Capture the cell that displays the provided text and extract its [x, y] central coordinate. 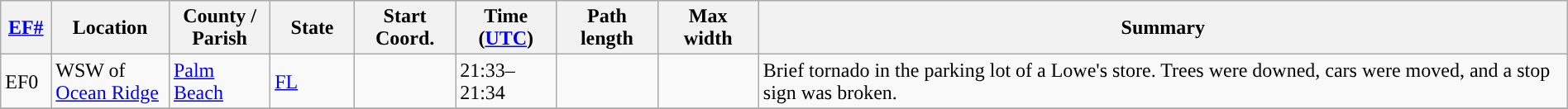
County / Parish [219, 28]
21:33–21:34 [506, 81]
FL [313, 81]
Location [111, 28]
State [313, 28]
WSW of Ocean Ridge [111, 81]
Start Coord. [404, 28]
EF# [26, 28]
Max width [708, 28]
Path length [607, 28]
Brief tornado in the parking lot of a Lowe's store. Trees were downed, cars were moved, and a stop sign was broken. [1163, 81]
EF0 [26, 81]
Palm Beach [219, 81]
Time (UTC) [506, 28]
Summary [1163, 28]
